From the cell containing the given text, extract its center point as (x, y) coordinate. 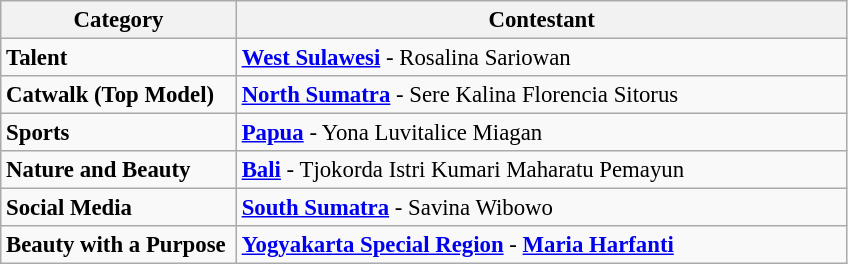
Sports (119, 133)
North Sumatra - Sere Kalina Florencia Sitorus (542, 95)
South Sumatra - Savina Wibowo (542, 208)
Catwalk (Top Model) (119, 95)
Talent (119, 58)
Contestant (542, 20)
Category (119, 20)
Social Media (119, 208)
Bali - Tjokorda Istri Kumari Maharatu Pemayun (542, 170)
West Sulawesi - Rosalina Sariowan (542, 58)
Papua - Yona Luvitalice Miagan (542, 133)
Beauty with a Purpose (119, 245)
Nature and Beauty (119, 170)
Yogyakarta Special Region - Maria Harfanti (542, 245)
